Find where the given text appears and provide that cell's center as [X, Y] coordinate. 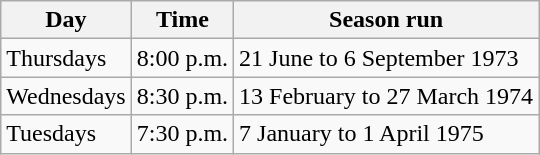
21 June to 6 September 1973 [386, 58]
Wednesdays [66, 96]
7 January to 1 April 1975 [386, 134]
Day [66, 20]
8:00 p.m. [182, 58]
13 February to 27 March 1974 [386, 96]
Thursdays [66, 58]
8:30 p.m. [182, 96]
Time [182, 20]
7:30 p.m. [182, 134]
Season run [386, 20]
Tuesdays [66, 134]
